Identify which cell holds the provided text, then report its (X, Y) central coordinate. 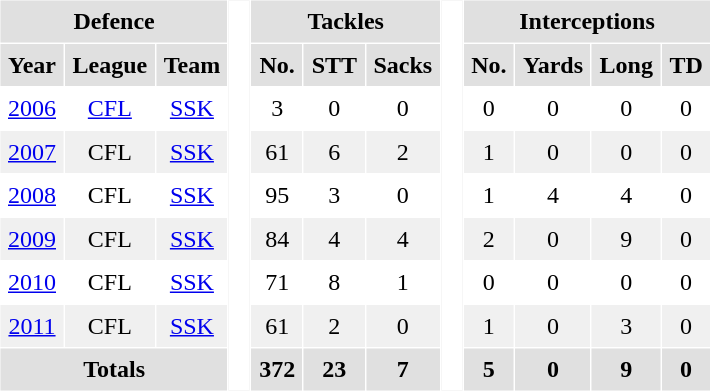
6 (334, 152)
2009 (32, 239)
2008 (32, 195)
23 (334, 369)
Yards (554, 65)
2010 (32, 283)
71 (278, 283)
League (110, 65)
2007 (32, 152)
2006 (32, 109)
STT (334, 65)
84 (278, 239)
95 (278, 195)
8 (334, 283)
TD (686, 65)
Team (192, 65)
Long (626, 65)
Totals (114, 369)
5 (489, 369)
Sacks (403, 65)
2011 (32, 326)
Defence (114, 21)
7 (403, 369)
Year (32, 65)
372 (278, 369)
Tackles (346, 21)
